Provide the (x, y) coordinate of the cell's center where the given text is located.  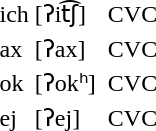
[ʔokʰ] (65, 83)
[ʔax] (65, 48)
